Determine the (X, Y) coordinate at the center of the cell enclosing the given text.  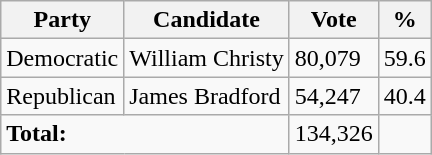
Party (62, 20)
Total: (145, 134)
59.6 (404, 58)
James Bradford (206, 96)
% (404, 20)
William Christy (206, 58)
Candidate (206, 20)
40.4 (404, 96)
Vote (334, 20)
54,247 (334, 96)
Democratic (62, 58)
80,079 (334, 58)
Republican (62, 96)
134,326 (334, 134)
